Find where the given text appears and provide that cell's center as (x, y) coordinate. 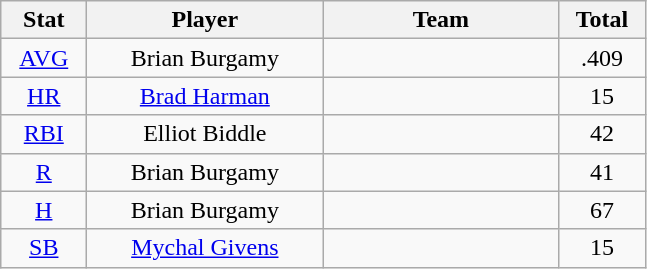
67 (602, 210)
Stat (44, 20)
41 (602, 172)
HR (44, 96)
Total (602, 20)
H (44, 210)
Mychal Givens (205, 248)
42 (602, 134)
Brad Harman (205, 96)
Team (441, 20)
RBI (44, 134)
R (44, 172)
Player (205, 20)
Elliot Biddle (205, 134)
.409 (602, 58)
SB (44, 248)
AVG (44, 58)
